Identify which cell holds the provided text, then report its [X, Y] central coordinate. 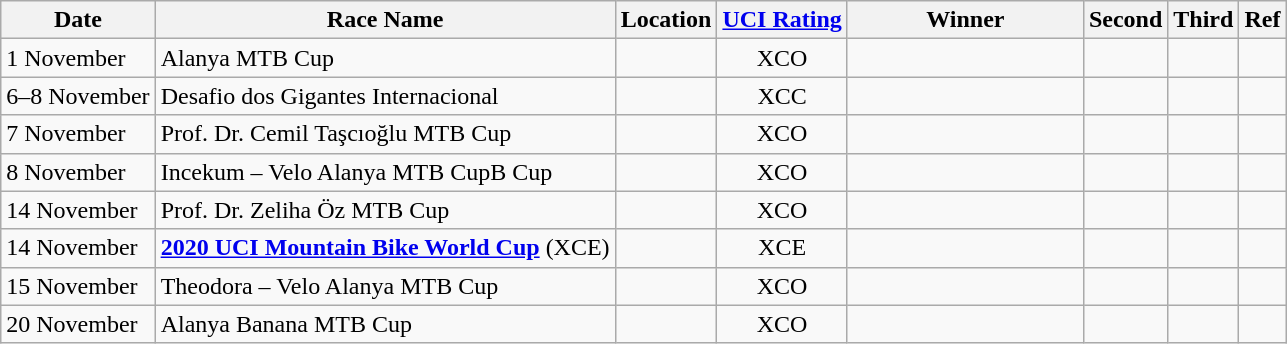
15 November [78, 286]
Theodora – Velo Alanya MTB Cup [385, 286]
Date [78, 20]
Ref [1262, 20]
Desafio dos Gigantes Internacional [385, 96]
20 November [78, 324]
2020 UCI Mountain Bike World Cup (XCE) [385, 248]
Prof. Dr. Zeliha Öz MTB Cup [385, 210]
Alanya MTB Cup [385, 58]
Third [1204, 20]
XCE [782, 248]
Alanya Banana MTB Cup [385, 324]
Second [1125, 20]
8 November [78, 172]
7 November [78, 134]
XCC [782, 96]
Incekum – Velo Alanya MTB CupB Cup [385, 172]
Winner [965, 20]
6–8 November [78, 96]
1 November [78, 58]
Race Name [385, 20]
Prof. Dr. Cemil Taşcıoğlu MTB Cup [385, 134]
Location [666, 20]
UCI Rating [782, 20]
